Search for the cell housing the specified text and yield its (X, Y) center coordinate. 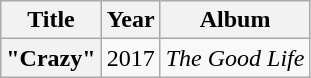
Album (235, 20)
2017 (130, 58)
The Good Life (235, 58)
"Crazy" (51, 58)
Title (51, 20)
Year (130, 20)
